Determine the [X, Y] coordinate at the center of the cell enclosing the given text.  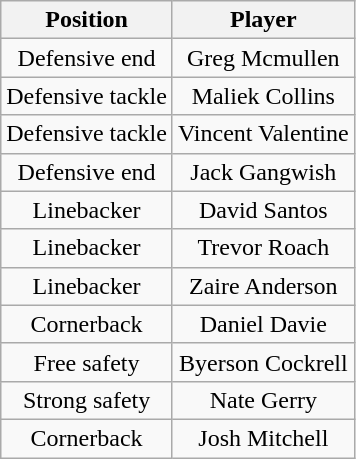
Zaire Anderson [263, 286]
Maliek Collins [263, 96]
Position [87, 20]
Vincent Valentine [263, 134]
Player [263, 20]
Nate Gerry [263, 400]
Jack Gangwish [263, 172]
Josh Mitchell [263, 438]
Free safety [87, 362]
Daniel Davie [263, 324]
Trevor Roach [263, 248]
Byerson Cockrell [263, 362]
Greg Mcmullen [263, 58]
David Santos [263, 210]
Strong safety [87, 400]
